From the cell containing the given text, extract its center point as (X, Y) coordinate. 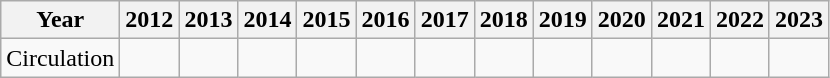
Circulation (60, 58)
2017 (444, 20)
2019 (562, 20)
2014 (268, 20)
2023 (798, 20)
2016 (386, 20)
2012 (150, 20)
2013 (208, 20)
2018 (504, 20)
2015 (326, 20)
2021 (680, 20)
2020 (622, 20)
2022 (740, 20)
Year (60, 20)
